Return (x, y) of the center of cell containing provided text 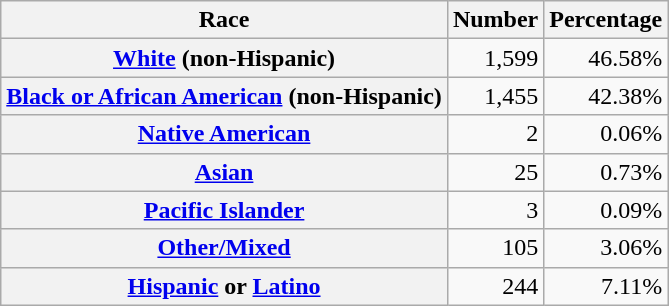
Hispanic or Latino (224, 286)
42.38% (606, 96)
7.11% (606, 286)
Number (495, 20)
105 (495, 248)
244 (495, 286)
Pacific Islander (224, 210)
Native American (224, 134)
25 (495, 172)
Percentage (606, 20)
0.73% (606, 172)
0.09% (606, 210)
1,455 (495, 96)
2 (495, 134)
3.06% (606, 248)
Other/Mixed (224, 248)
White (non-Hispanic) (224, 58)
46.58% (606, 58)
0.06% (606, 134)
1,599 (495, 58)
Asian (224, 172)
Black or African American (non-Hispanic) (224, 96)
Race (224, 20)
3 (495, 210)
